Pinpoint the cell where the given text exists, returning its (X, Y) midpoint coordinate. 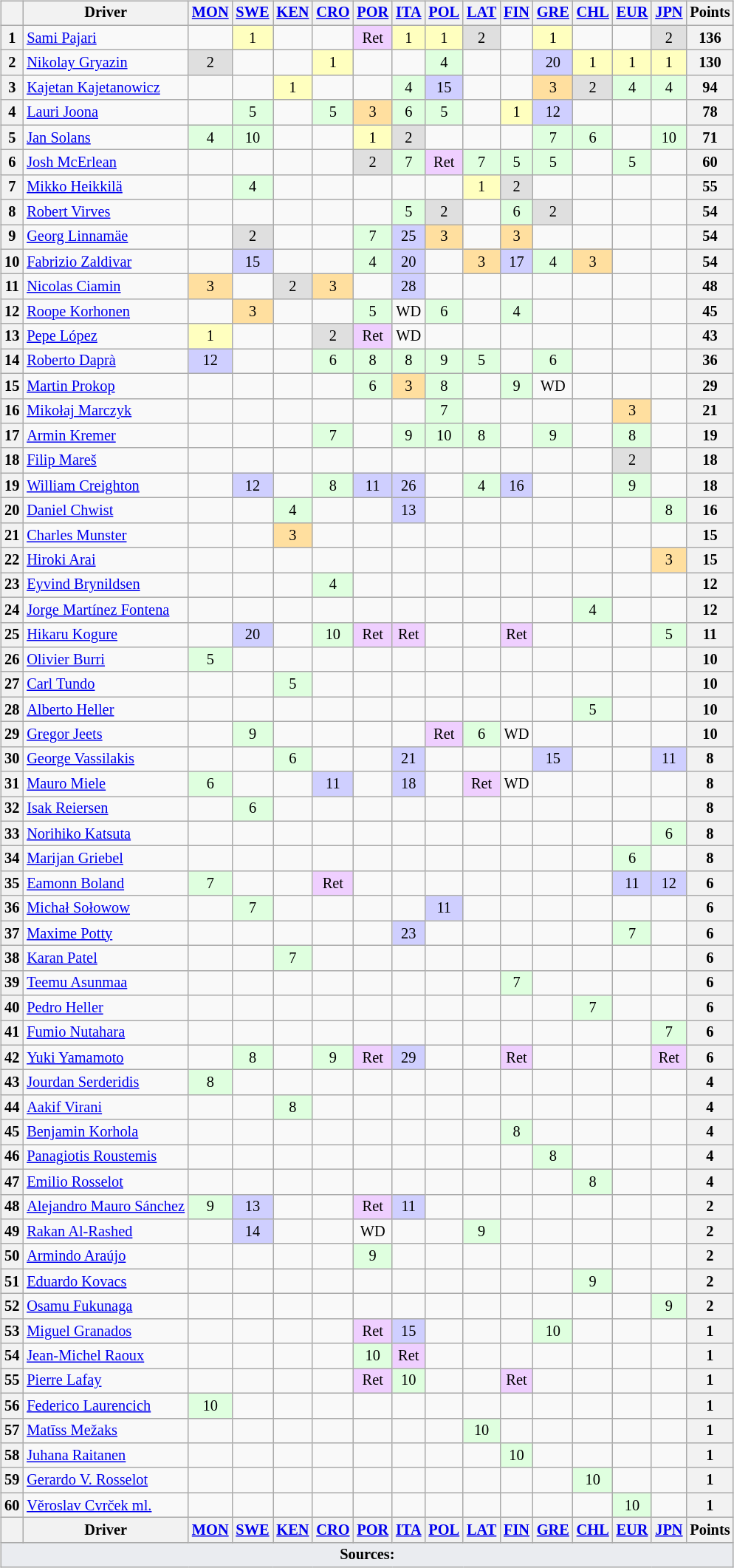
Carl Tundo (106, 684)
Robert Virves (106, 212)
William Creighton (106, 485)
Georg Linnamäe (106, 237)
49 (12, 1232)
27 (12, 684)
32 (12, 809)
56 (12, 1405)
35 (12, 884)
Michał Sołowow (106, 908)
Eduardo Kovacs (106, 1281)
Jan Solans (106, 137)
Jorge Martínez Fontena (106, 610)
Matīss Mežaks (106, 1431)
Roope Korhonen (106, 312)
136 (710, 38)
Miguel Granados (106, 1331)
22 (12, 560)
Fumio Nutahara (106, 1033)
24 (12, 610)
Gregor Jeets (106, 734)
42 (12, 1057)
Olivier Burri (106, 660)
Marijan Griebel (106, 859)
59 (12, 1480)
52 (12, 1306)
Josh McErlean (106, 163)
Mauro Miele (106, 784)
Juhana Raitanen (106, 1456)
Pierre Lafay (106, 1381)
Yuki Yamamoto (106, 1057)
Martin Prokop (106, 386)
71 (710, 137)
Kajetan Kajetanowicz (106, 88)
Jean-Michel Raoux (106, 1356)
Roberto Daprà (106, 361)
Maxime Potty (106, 933)
Nicolas Ciamin (106, 287)
Filip Mareš (106, 460)
Mikołaj Marczyk (106, 411)
Armin Kremer (106, 436)
40 (12, 1008)
Benjamin Korhola (106, 1132)
50 (12, 1256)
37 (12, 933)
Rakan Al-Rashed (106, 1232)
53 (12, 1331)
39 (12, 983)
Osamu Fukunaga (106, 1306)
47 (12, 1182)
Věroslav Cvrček ml. (106, 1505)
Jourdan Serderidis (106, 1083)
Gerardo V. Rosselot (106, 1480)
Federico Laurencich (106, 1405)
130 (710, 63)
Karan Patel (106, 958)
Pedro Heller (106, 1008)
Pepe López (106, 336)
Mikko Heikkilä (106, 187)
57 (12, 1431)
Hiroki Arai (106, 560)
51 (12, 1281)
Eyvind Brynildsen (106, 585)
Charles Munster (106, 535)
Lauri Joona (106, 112)
58 (12, 1456)
Sources: (367, 1555)
Armindo Araújo (106, 1256)
Teemu Asunmaa (106, 983)
Alejandro Mauro Sánchez (106, 1207)
Eamonn Boland (106, 884)
Isak Reiersen (106, 809)
Emilio Rosselot (106, 1182)
94 (710, 88)
33 (12, 834)
Sami Pajari (106, 38)
Norihiko Katsuta (106, 834)
34 (12, 859)
Panagiotis Roustemis (106, 1157)
38 (12, 958)
46 (12, 1157)
Fabrizio Zaldivar (106, 262)
31 (12, 784)
30 (12, 759)
Aakif Virani (106, 1108)
Hikaru Kogure (106, 635)
Alberto Heller (106, 709)
Daniel Chwist (106, 511)
41 (12, 1033)
44 (12, 1108)
78 (710, 112)
George Vassilakis (106, 759)
Nikolay Gryazin (106, 63)
